Extract the [X, Y] coordinate from the center of the cell holding the provided text.  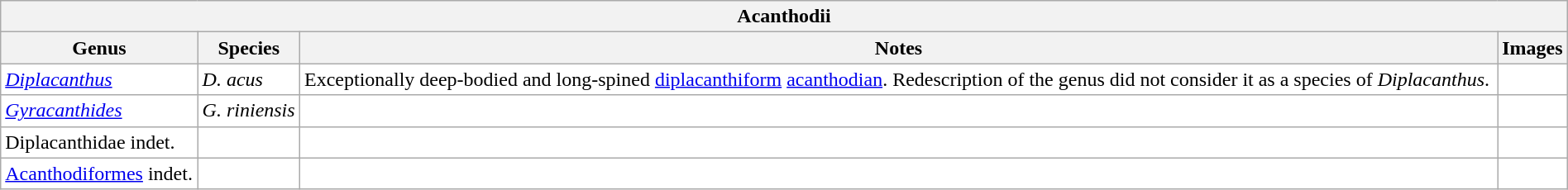
Exceptionally deep-bodied and long-spined diplacanthiform acanthodian. Redescription of the genus did not consider it as a species of Diplacanthus. [898, 79]
Acanthodii [784, 17]
Diplacanthidae indet. [99, 142]
G. riniensis [248, 111]
Acanthodiformes indet. [99, 173]
Notes [898, 48]
Genus [99, 48]
Gyracanthides [99, 111]
Diplacanthus [99, 79]
Species [248, 48]
Images [1533, 48]
D. acus [248, 79]
